Pinpoint the cell where the given text exists, returning its (x, y) midpoint coordinate. 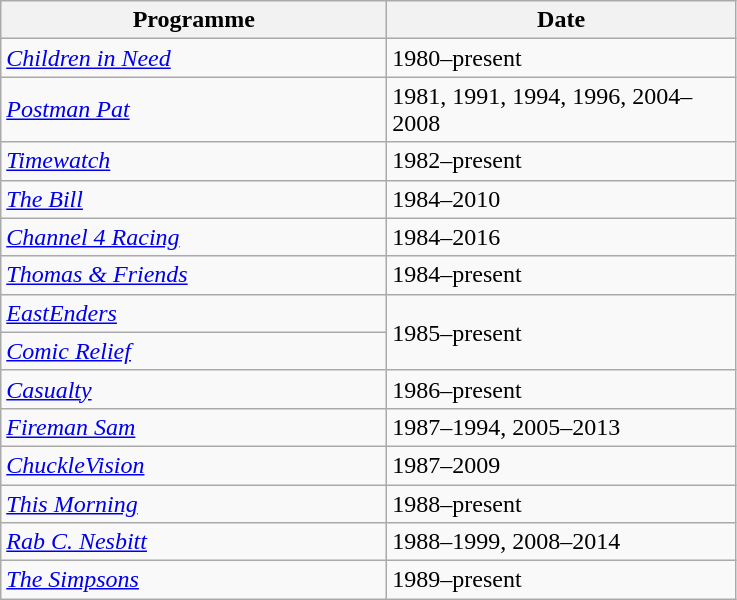
Date (562, 20)
Timewatch (194, 161)
Children in Need (194, 58)
The Simpsons (194, 580)
EastEnders (194, 313)
Casualty (194, 389)
1985–present (562, 332)
Rab C. Nesbitt (194, 542)
1986–present (562, 389)
1989–present (562, 580)
1984–2010 (562, 199)
Thomas & Friends (194, 275)
Comic Relief (194, 351)
1988–present (562, 503)
ChuckleVision (194, 465)
Programme (194, 20)
The Bill (194, 199)
1984–2016 (562, 237)
1981, 1991, 1994, 1996, 2004–2008 (562, 110)
1980–present (562, 58)
1987–2009 (562, 465)
Fireman Sam (194, 427)
1984–present (562, 275)
1987–1994, 2005–2013 (562, 427)
1988–1999, 2008–2014 (562, 542)
Channel 4 Racing (194, 237)
Postman Pat (194, 110)
This Morning (194, 503)
1982–present (562, 161)
